Output the (X, Y) coordinate of the center of the cell containing the given text.  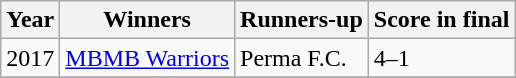
Year (30, 20)
4–1 (442, 58)
Score in final (442, 20)
Winners (148, 20)
MBMB Warriors (148, 58)
Perma F.C. (302, 58)
2017 (30, 58)
Runners-up (302, 20)
